Find where the given text appears and provide that cell's center as (x, y) coordinate. 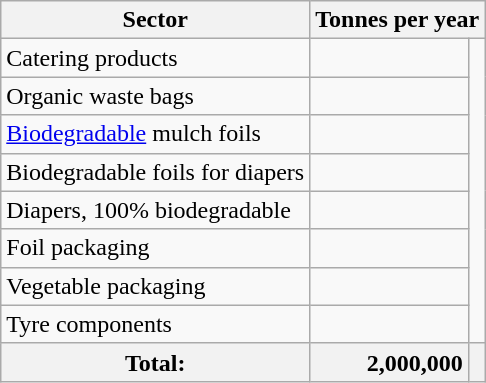
Total: (156, 362)
Sector (156, 20)
Biodegradable foils for diapers (156, 172)
Catering products (156, 58)
Organic waste bags (156, 96)
2,000,000 (390, 362)
Vegetable packaging (156, 286)
Tonnes per year (398, 20)
Biodegradable mulch foils (156, 134)
Tyre components (156, 324)
Foil packaging (156, 248)
Diapers, 100% biodegradable (156, 210)
